Search for the cell housing the specified text and yield its (X, Y) center coordinate. 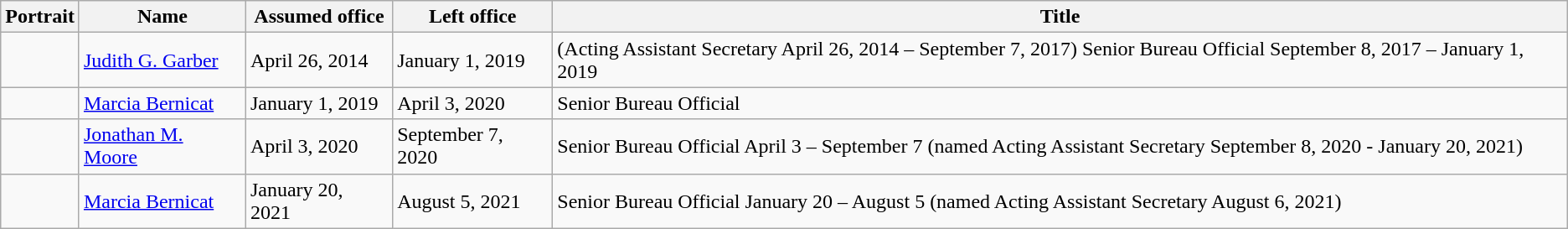
September 7, 2020 (472, 146)
Left office (472, 17)
Title (1060, 17)
Jonathan M. Moore (162, 146)
Name (162, 17)
Portrait (40, 17)
Senior Bureau Official (1060, 103)
Assumed office (318, 17)
Judith G. Garber (162, 60)
January 20, 2021 (318, 201)
August 5, 2021 (472, 201)
Senior Bureau Official January 20 – August 5 (named Acting Assistant Secretary August 6, 2021) (1060, 201)
April 26, 2014 (318, 60)
Senior Bureau Official April 3 – September 7 (named Acting Assistant Secretary September 8, 2020 - January 20, 2021) (1060, 146)
(Acting Assistant Secretary April 26, 2014 – September 7, 2017) Senior Bureau Official September 8, 2017 – January 1, 2019 (1060, 60)
